Detect which cell encompasses the target text, then output its [x, y] center coordinate. 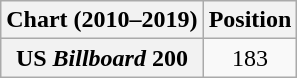
US Billboard 200 [102, 58]
183 [250, 58]
Position [250, 20]
Chart (2010–2019) [102, 20]
